Return [x, y] of the center of cell containing provided text 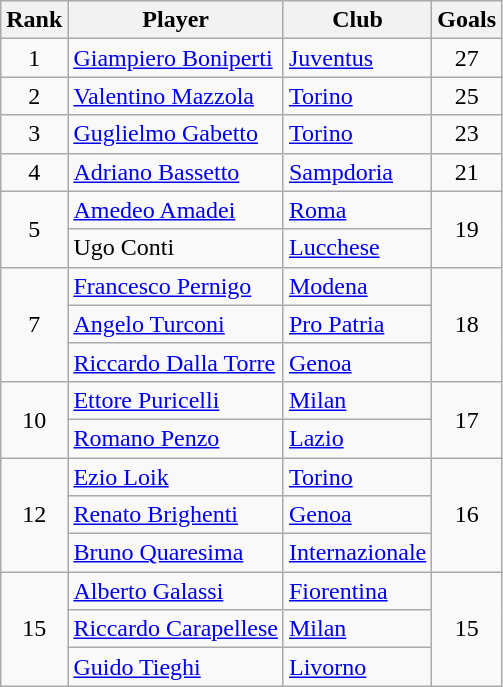
16 [467, 515]
Ezio Loik [176, 477]
Angelo Turconi [176, 324]
21 [467, 172]
Rank [34, 20]
7 [34, 324]
2 [34, 96]
19 [467, 229]
Renato Brighenti [176, 515]
Fiorentina [357, 591]
Lazio [357, 438]
Player [176, 20]
Livorno [357, 667]
Amedeo Amadei [176, 210]
Adriano Bassetto [176, 172]
Guglielmo Gabetto [176, 134]
Riccardo Carapellese [176, 629]
Pro Patria [357, 324]
Romano Penzo [176, 438]
Roma [357, 210]
Francesco Pernigo [176, 286]
Riccardo Dalla Torre [176, 362]
Lucchese [357, 248]
3 [34, 134]
Internazionale [357, 553]
17 [467, 419]
Giampiero Boniperti [176, 58]
Modena [357, 286]
Juventus [357, 58]
Sampdoria [357, 172]
Alberto Galassi [176, 591]
Club [357, 20]
25 [467, 96]
10 [34, 419]
23 [467, 134]
Goals [467, 20]
Valentino Mazzola [176, 96]
18 [467, 324]
12 [34, 515]
Ugo Conti [176, 248]
27 [467, 58]
Ettore Puricelli [176, 400]
4 [34, 172]
Bruno Quaresima [176, 553]
Guido Tieghi [176, 667]
5 [34, 229]
1 [34, 58]
